Locate the cell with the specified text and output its [x, y] center coordinate. 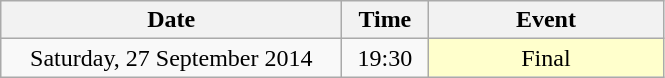
19:30 [385, 58]
Time [385, 20]
Date [172, 20]
Final [546, 58]
Saturday, 27 September 2014 [172, 58]
Event [546, 20]
